Search for the cell housing the specified text and yield its [x, y] center coordinate. 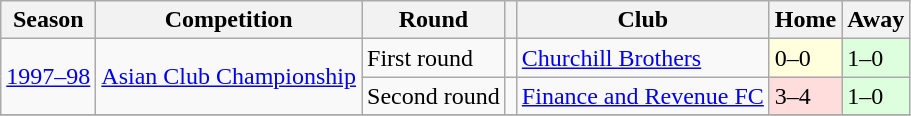
1997–98 [48, 77]
0–0 [805, 58]
Second round [434, 96]
Club [642, 20]
Finance and Revenue FC [642, 96]
First round [434, 58]
Away [876, 20]
Round [434, 20]
Home [805, 20]
Season [48, 20]
Competition [229, 20]
3–4 [805, 96]
Churchill Brothers [642, 58]
Asian Club Championship [229, 77]
